Scan for the cell matching the given text and deliver its (x, y) coordinate at center. 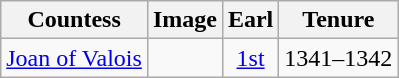
Joan of Valois (74, 58)
Image (184, 20)
Tenure (338, 20)
Earl (250, 20)
Countess (74, 20)
1341–1342 (338, 58)
1st (250, 58)
